Output the (X, Y) coordinate of the center of the cell containing the given text.  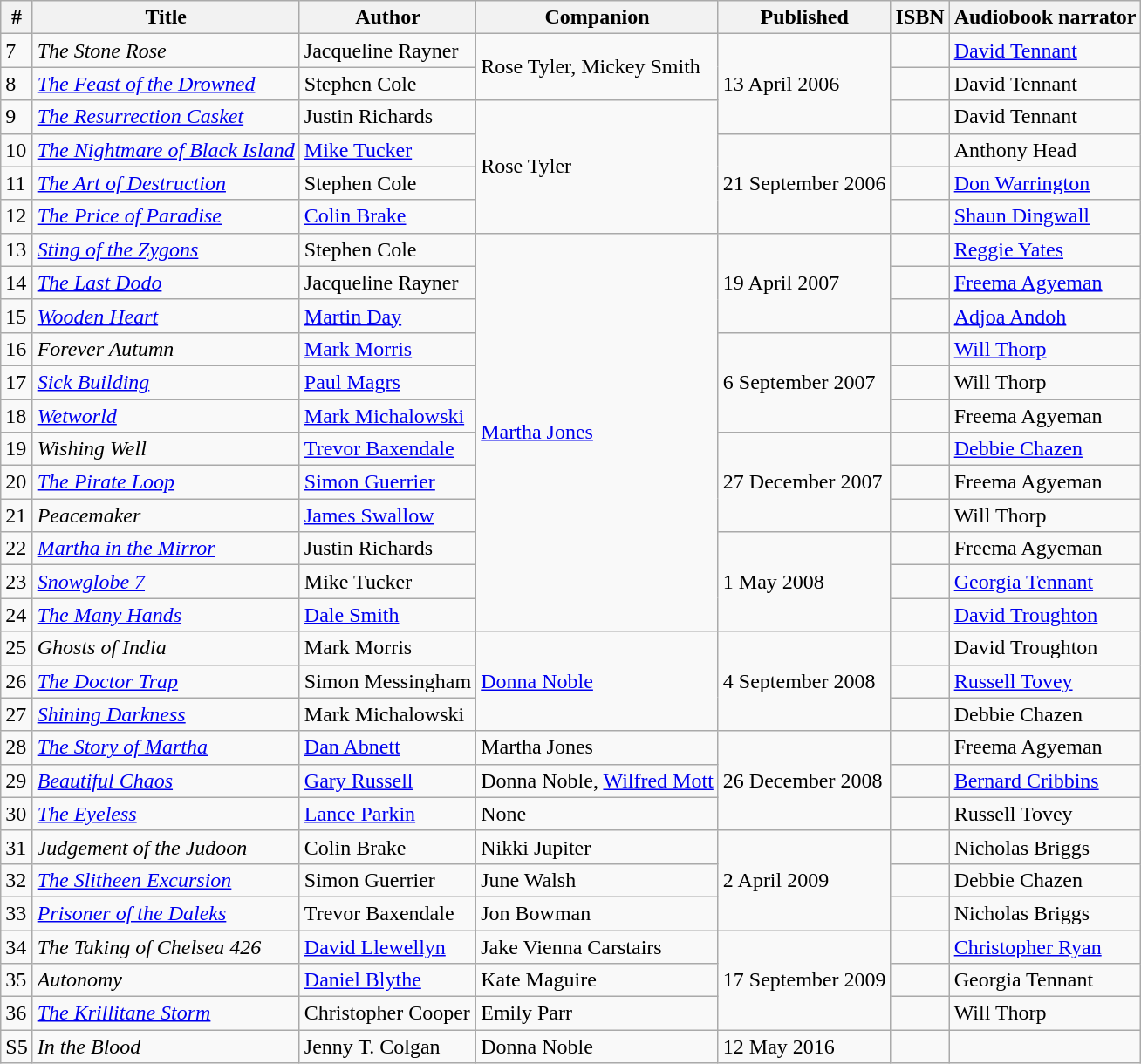
Emily Parr (598, 1013)
Rose Tyler (598, 167)
19 April 2007 (804, 283)
Don Warrington (1045, 183)
The Price of Paradise (166, 216)
24 (17, 615)
12 May 2016 (804, 1047)
25 (17, 648)
Sting of the Zygons (166, 249)
Sick Building (166, 382)
The Slitheen Excursion (166, 880)
Anthony Head (1045, 150)
None (598, 814)
Donna Noble, Wilfred Mott (598, 781)
Companion (598, 17)
Prisoner of the Daleks (166, 913)
Beautiful Chaos (166, 781)
Audiobook narrator (1045, 17)
The Krillitane Storm (166, 1013)
31 (17, 847)
10 (17, 150)
Rose Tyler, Mickey Smith (598, 67)
Nikki Jupiter (598, 847)
Ghosts of India (166, 648)
26 (17, 681)
Jake Vienna Carstairs (598, 946)
Kate Maguire (598, 980)
Wetworld (166, 416)
The Pirate Loop (166, 482)
9 (17, 117)
The Art of Destruction (166, 183)
S5 (17, 1047)
James Swallow (387, 515)
Autonomy (166, 980)
Christopher Cooper (387, 1013)
Christopher Ryan (1045, 946)
22 (17, 549)
28 (17, 747)
19 (17, 449)
The Taking of Chelsea 426 (166, 946)
15 (17, 316)
Dan Abnett (387, 747)
13 (17, 249)
Adjoa Andoh (1045, 316)
Lance Parkin (387, 814)
Jenny T. Colgan (387, 1047)
Reggie Yates (1045, 249)
Martha in the Mirror (166, 549)
Jon Bowman (598, 913)
Judgement of the Judoon (166, 847)
Shining Darkness (166, 714)
The Many Hands (166, 615)
Simon Messingham (387, 681)
Author (387, 17)
27 (17, 714)
The Story of Martha (166, 747)
14 (17, 283)
36 (17, 1013)
18 (17, 416)
20 (17, 482)
The Nightmare of Black Island (166, 150)
33 (17, 913)
35 (17, 980)
Peacemaker (166, 515)
Dale Smith (387, 615)
The Resurrection Casket (166, 117)
Bernard Cribbins (1045, 781)
June Walsh (598, 880)
27 December 2007 (804, 482)
Shaun Dingwall (1045, 216)
12 (17, 216)
8 (17, 84)
16 (17, 349)
Daniel Blythe (387, 980)
Published (804, 17)
32 (17, 880)
The Last Dodo (166, 283)
17 September 2009 (804, 979)
6 September 2007 (804, 382)
30 (17, 814)
The Doctor Trap (166, 681)
13 April 2006 (804, 84)
1 May 2008 (804, 582)
Gary Russell (387, 781)
21 (17, 515)
Snowglobe 7 (166, 582)
17 (17, 382)
34 (17, 946)
The Stone Rose (166, 51)
Wishing Well (166, 449)
Forever Autumn (166, 349)
Martin Day (387, 316)
Title (166, 17)
23 (17, 582)
26 December 2008 (804, 781)
4 September 2008 (804, 681)
2 April 2009 (804, 880)
21 September 2006 (804, 183)
7 (17, 51)
In the Blood (166, 1047)
# (17, 17)
The Eyeless (166, 814)
Wooden Heart (166, 316)
29 (17, 781)
11 (17, 183)
ISBN (919, 17)
Paul Magrs (387, 382)
David Llewellyn (387, 946)
The Feast of the Drowned (166, 84)
